Search for the cell housing the specified text and yield its (X, Y) center coordinate. 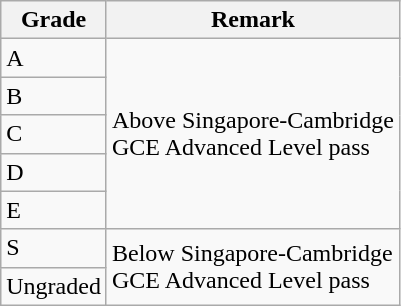
Above Singapore-CambridgeGCE Advanced Level pass (252, 134)
A (54, 58)
Remark (252, 20)
B (54, 96)
C (54, 134)
Below Singapore-CambridgeGCE Advanced Level pass (252, 267)
D (54, 172)
E (54, 210)
S (54, 248)
Ungraded (54, 286)
Grade (54, 20)
